Determine the (X, Y) coordinate at the center of the cell enclosing the given text.  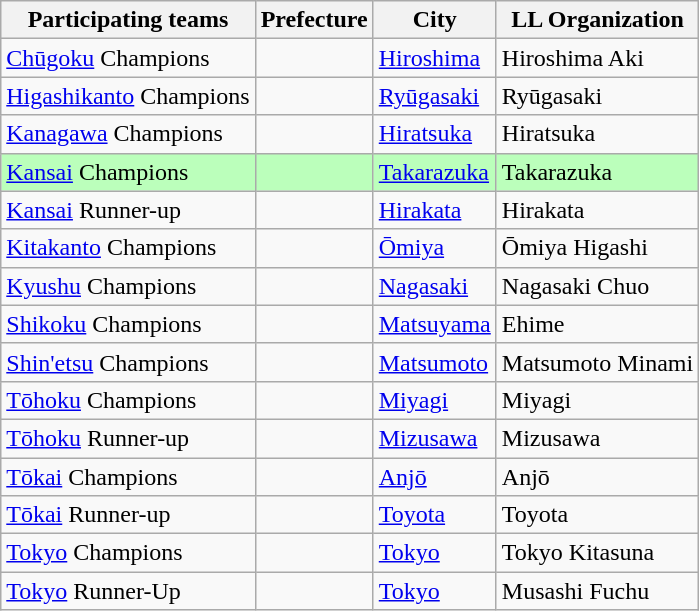
Kansai Champions (128, 172)
Tōhoku Runner-up (128, 438)
Shikoku Champions (128, 324)
Matsuyama (434, 324)
Matsumoto (434, 362)
Matsumoto Minami (597, 362)
Hiroshima Aki (597, 58)
Ehime (597, 324)
Hiroshima (434, 58)
Kanagawa Champions (128, 134)
City (434, 20)
Tōkai Runner-up (128, 515)
Kyushu Champions (128, 286)
Kitakanto Champions (128, 248)
Tokyo Champions (128, 553)
Ōmiya Higashi (597, 248)
Higashikanto Champions (128, 96)
Participating teams (128, 20)
Tokyo Runner-Up (128, 591)
Shin'etsu Champions (128, 362)
Chūgoku Champions (128, 58)
Tōhoku Champions (128, 400)
Nagasaki (434, 286)
Musashi Fuchu (597, 591)
Tōkai Champions (128, 477)
Prefecture (314, 20)
Ōmiya (434, 248)
LL Organization (597, 20)
Kansai Runner-up (128, 210)
Nagasaki Chuo (597, 286)
Tokyo Kitasuna (597, 553)
